Determine the (x, y) coordinate at the center of the cell enclosing the given text.  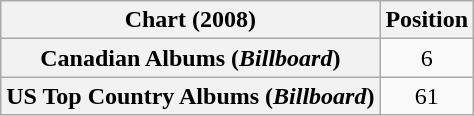
Canadian Albums (Billboard) (190, 58)
Position (427, 20)
61 (427, 96)
US Top Country Albums (Billboard) (190, 96)
Chart (2008) (190, 20)
6 (427, 58)
